Identify which cell holds the provided text, then report its [X, Y] central coordinate. 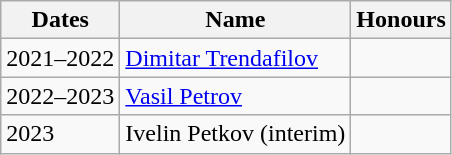
Ivelin Petkov (interim) [236, 134]
Dimitar Trendafilov [236, 58]
2021–2022 [60, 58]
Vasil Petrov [236, 96]
2023 [60, 134]
Honours [401, 20]
Dates [60, 20]
2022–2023 [60, 96]
Name [236, 20]
